Return [X, Y] of the center of cell containing provided text 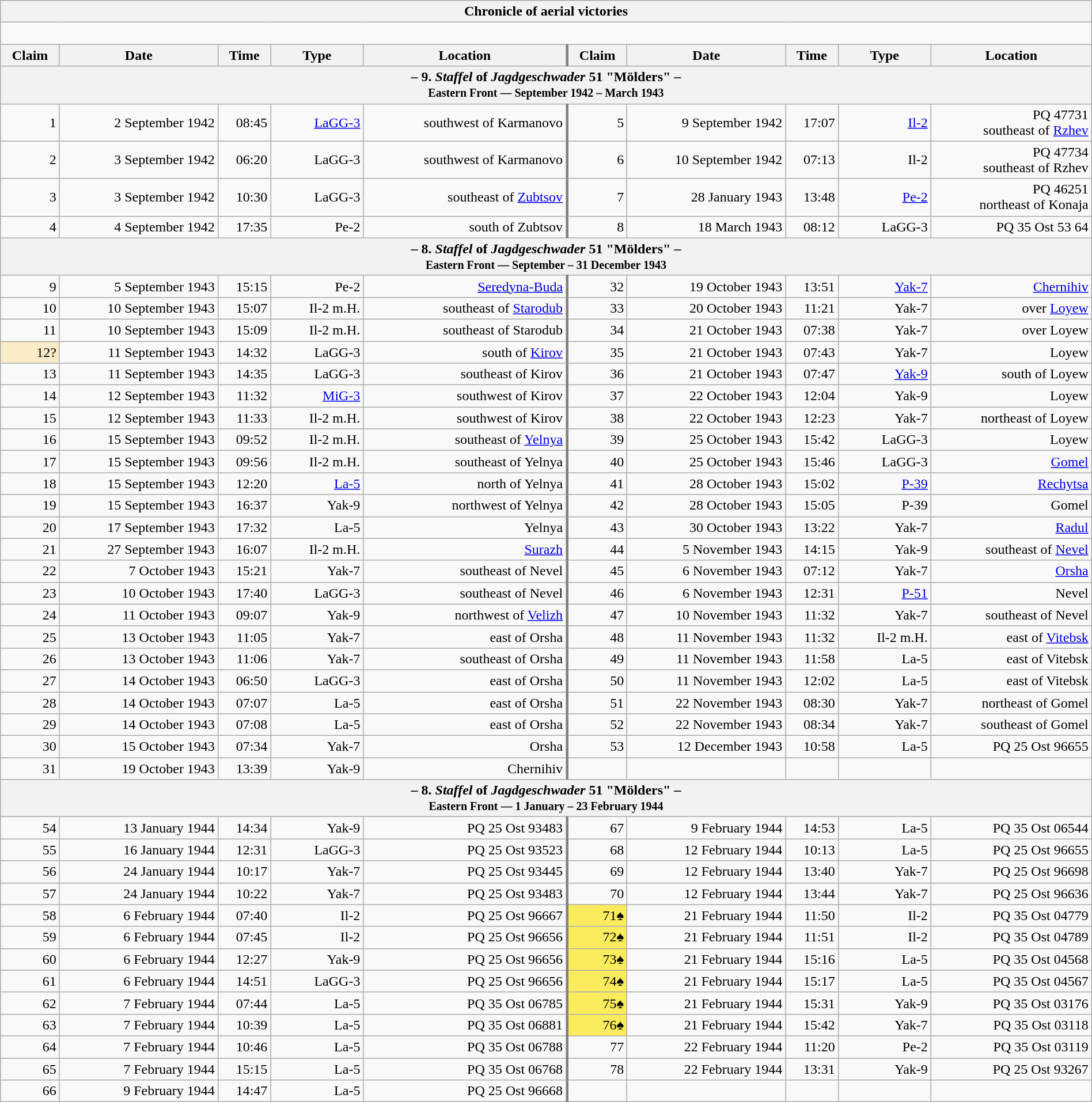
14 [30, 396]
PQ 25 Ost 93267 [1011, 1069]
2 [30, 160]
south of Zubtsov [465, 227]
08:45 [244, 122]
07:34 [244, 747]
Surazh [465, 549]
48 [597, 637]
57 [30, 894]
PQ 35 Ost 06788 [465, 1047]
18 [30, 484]
13:40 [812, 872]
61 [30, 981]
13:51 [812, 286]
5 [597, 122]
10:30 [244, 197]
06:50 [244, 681]
8 [597, 227]
P-51 [885, 593]
PQ 25 Ost 96668 [465, 1091]
11:06 [244, 659]
26 [30, 659]
2 September 1942 [138, 122]
11:20 [812, 1047]
09:52 [244, 440]
46 [597, 593]
22 [30, 571]
Radul [1011, 527]
PQ 25 Ost 93445 [465, 872]
15:02 [812, 484]
PQ 25 Ost 96636 [1011, 894]
50 [597, 681]
10 September 1942 [706, 160]
PQ 35 Ost 04568 [1011, 959]
25 [30, 637]
PQ 25 Ost 93523 [465, 850]
13:44 [812, 894]
11:21 [812, 308]
10:58 [812, 747]
PQ 35 Ost 04567 [1011, 981]
16:07 [244, 549]
17:35 [244, 227]
49 [597, 659]
11:58 [812, 659]
78 [597, 1069]
21 [30, 549]
29 [30, 725]
PQ 47731 southeast of Rzhev [1011, 122]
62 [30, 1003]
39 [597, 440]
40 [597, 462]
5 September 1943 [138, 286]
28 [30, 703]
PQ 35 Ost 03176 [1011, 1003]
07:44 [244, 1003]
15:07 [244, 308]
– 8. Staffel of Jagdgeschwader 51 "Mölders" –Eastern Front — 1 January – 23 February 1944 [546, 798]
PQ 35 Ost 03118 [1011, 1025]
08:12 [812, 227]
10:39 [244, 1025]
12:02 [812, 681]
47 [597, 615]
60 [30, 959]
PQ 47734 southeast of Rzhev [1011, 160]
northwest of Velizh [465, 615]
14:47 [244, 1091]
13:48 [812, 197]
9 [30, 286]
42 [597, 506]
11 [30, 330]
43 [597, 527]
15:16 [812, 959]
30 [30, 747]
23 [30, 593]
PQ 25 Ost 96667 [465, 915]
13:22 [812, 527]
07:38 [812, 330]
37 [597, 396]
13 January 1944 [138, 828]
52 [597, 725]
14:51 [244, 981]
PQ 46251 northeast of Konaja [1011, 197]
31 [30, 769]
10:13 [812, 850]
4 [30, 227]
27 [30, 681]
65 [30, 1069]
PQ 25 Ost 96698 [1011, 872]
35 [597, 352]
17:32 [244, 527]
41 [597, 484]
10 [30, 308]
11:51 [812, 937]
14:15 [812, 549]
9 September 1942 [706, 122]
15:31 [812, 1003]
45 [597, 571]
58 [30, 915]
16 January 1944 [138, 850]
55 [30, 850]
PQ 35 Ost 06768 [465, 1069]
14:32 [244, 352]
63 [30, 1025]
northeast of Loyew [1011, 418]
32 [597, 286]
13:39 [244, 769]
14:34 [244, 828]
70 [597, 894]
3 [30, 197]
72♠ [597, 937]
77 [597, 1047]
10:17 [244, 872]
20 October 1943 [706, 308]
12:04 [812, 396]
10:46 [244, 1047]
36 [597, 374]
75♠ [597, 1003]
15:46 [812, 462]
17 [30, 462]
66 [30, 1091]
73♠ [597, 959]
17 September 1943 [138, 527]
07:12 [812, 571]
11:05 [244, 637]
67 [597, 828]
11 October 1943 [138, 615]
southeast of Zubtsov [465, 197]
1 [30, 122]
28 January 1943 [706, 197]
12:23 [812, 418]
southeast of Gomel [1011, 725]
12? [30, 352]
15:21 [244, 571]
Yelnya [465, 527]
PQ 35 Ost 06881 [465, 1025]
18 March 1943 [706, 227]
14:53 [812, 828]
07:13 [812, 160]
15 [30, 418]
Chronicle of aerial victories [546, 12]
07:40 [244, 915]
54 [30, 828]
southeast of Orsha [465, 659]
14:35 [244, 374]
07:43 [812, 352]
4 September 1942 [138, 227]
30 October 1943 [706, 527]
PQ 35 Ost 04789 [1011, 937]
PQ 35 Ost 53 64 [1011, 227]
5 November 1943 [706, 549]
south of Loyew [1011, 374]
76♠ [597, 1025]
PQ 35 Ost 03119 [1011, 1047]
– 9. Staffel of Jagdgeschwader 51 "Mölders" –Eastern Front — September 1942 – March 1943 [546, 85]
northwest of Yelnya [465, 506]
7 [597, 197]
PQ 35 Ost 04779 [1011, 915]
20 [30, 527]
71♠ [597, 915]
27 September 1943 [138, 549]
07:08 [244, 725]
11:33 [244, 418]
15:05 [812, 506]
24 [30, 615]
12 December 1943 [706, 747]
southeast of Kirov [465, 374]
51 [597, 703]
PQ 35 Ost 06785 [465, 1003]
7 October 1943 [138, 571]
10:22 [244, 894]
08:30 [812, 703]
Seredyna-Buda [465, 286]
09:07 [244, 615]
16:37 [244, 506]
17:40 [244, 593]
44 [597, 549]
12:27 [244, 959]
56 [30, 872]
38 [597, 418]
68 [597, 850]
11:50 [812, 915]
– 8. Staffel of Jagdgeschwader 51 "Mölders" –Eastern Front — September – 31 December 1943 [546, 257]
16 [30, 440]
33 [597, 308]
6 [597, 160]
08:34 [812, 725]
06:20 [244, 160]
34 [597, 330]
13 [30, 374]
09:56 [244, 462]
10 November 1943 [706, 615]
south of Kirov [465, 352]
07:47 [812, 374]
PQ 35 Ost 06544 [1011, 828]
northeast of Gomel [1011, 703]
74♠ [597, 981]
Nevel [1011, 593]
19 [30, 506]
59 [30, 937]
15 October 1943 [138, 747]
15:17 [812, 981]
69 [597, 872]
north of Yelnya [465, 484]
MiG-3 [317, 396]
53 [597, 747]
12:20 [244, 484]
17:07 [812, 122]
Rechytsa [1011, 484]
07:45 [244, 937]
64 [30, 1047]
13:31 [812, 1069]
15:09 [244, 330]
10 October 1943 [138, 593]
07:07 [244, 703]
